Identify which cell holds the provided text, then report its [x, y] central coordinate. 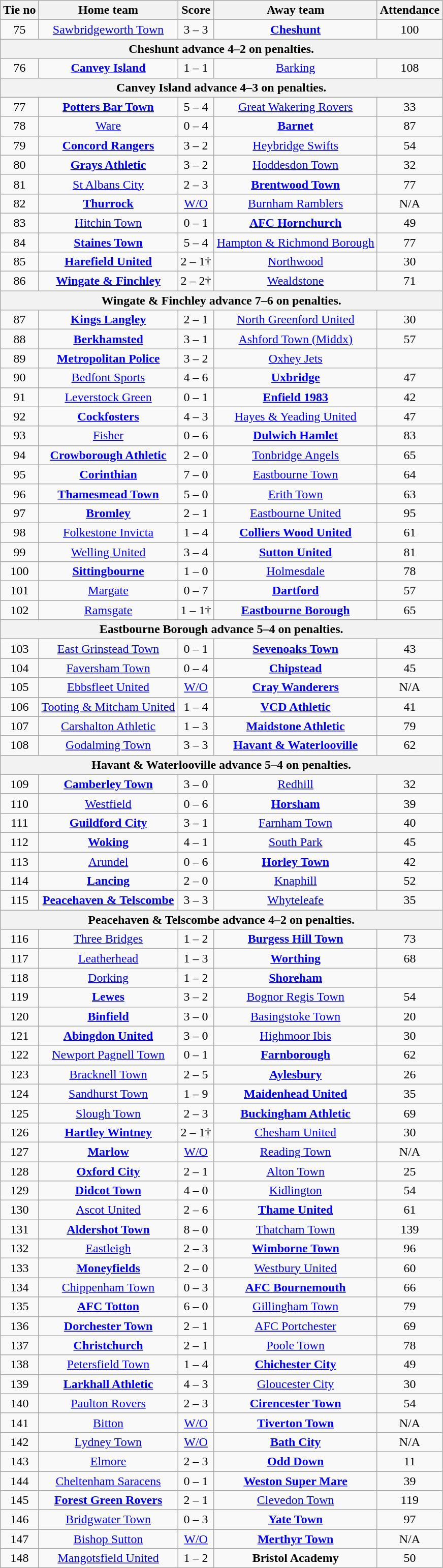
Cheshunt advance 4–2 on penalties. [221, 49]
Colliers Wood United [296, 532]
Chipstead [296, 668]
101 [19, 591]
26 [409, 1074]
Ashford Town (Middx) [296, 339]
Alton Town [296, 1171]
Heybridge Swifts [296, 145]
68 [409, 958]
Hoddesdon Town [296, 165]
Sittingbourne [108, 571]
4 – 1 [196, 842]
120 [19, 1016]
Clevedon Town [296, 1500]
Petersfield Town [108, 1365]
Tonbridge Angels [296, 455]
60 [409, 1268]
144 [19, 1481]
Bristol Academy [296, 1558]
5 – 0 [196, 494]
Chesham United [296, 1132]
Bognor Regis Town [296, 997]
Fisher [108, 436]
92 [19, 416]
Barking [296, 68]
Burgess Hill Town [296, 939]
148 [19, 1558]
91 [19, 397]
Basingstoke Town [296, 1016]
Forest Green Rovers [108, 1500]
Erith Town [296, 494]
Tooting & Mitcham United [108, 707]
South Park [296, 842]
Three Bridges [108, 939]
Odd Down [296, 1461]
Uxbridge [296, 378]
Merthyr Town [296, 1539]
Binfield [108, 1016]
Gillingham Town [296, 1307]
East Grinstead Town [108, 649]
Potters Bar Town [108, 107]
Whyteleafe [296, 900]
88 [19, 339]
93 [19, 436]
99 [19, 552]
Metropolitan Police [108, 358]
66 [409, 1287]
126 [19, 1132]
115 [19, 900]
137 [19, 1345]
Welling United [108, 552]
Leatherhead [108, 958]
Gloucester City [296, 1384]
Weston Super Mare [296, 1481]
Tie no [19, 10]
63 [409, 494]
Great Wakering Rovers [296, 107]
Slough Town [108, 1113]
Bath City [296, 1442]
Concord Rangers [108, 145]
130 [19, 1210]
Eastbourne Borough [296, 610]
Oxford City [108, 1171]
Hampton & Richmond Borough [296, 243]
Bishop Sutton [108, 1539]
North Greenford United [296, 320]
1 – 0 [196, 571]
Shoreham [296, 978]
50 [409, 1558]
105 [19, 687]
Dorchester Town [108, 1326]
Holmesdale [296, 571]
Highmoor Ibis [296, 1036]
Sevenoaks Town [296, 649]
Ramsgate [108, 610]
Dartford [296, 591]
Berkhamsted [108, 339]
Aldershot Town [108, 1229]
73 [409, 939]
Attendance [409, 10]
Woking [108, 842]
Lewes [108, 997]
90 [19, 378]
Moneyfields [108, 1268]
Leverstock Green [108, 397]
125 [19, 1113]
71 [409, 281]
Cheltenham Saracens [108, 1481]
Aylesbury [296, 1074]
Redhill [296, 784]
Westbury United [296, 1268]
143 [19, 1461]
0 – 7 [196, 591]
Newport Pagnell Town [108, 1055]
Bridgwater Town [108, 1520]
127 [19, 1152]
Eastbourne United [296, 513]
135 [19, 1307]
25 [409, 1171]
Reading Town [296, 1152]
Lydney Town [108, 1442]
131 [19, 1229]
146 [19, 1520]
Northwood [296, 262]
84 [19, 243]
132 [19, 1249]
Knaphill [296, 881]
St Albans City [108, 184]
7 – 0 [196, 474]
Home team [108, 10]
Peacehaven & Telscombe [108, 900]
Ebbsfleet United [108, 687]
Tiverton Town [296, 1423]
Camberley Town [108, 784]
121 [19, 1036]
117 [19, 958]
145 [19, 1500]
Cheshunt [296, 29]
82 [19, 203]
64 [409, 474]
Sutton United [296, 552]
Bracknell Town [108, 1074]
Wealdstone [296, 281]
Larkhall Athletic [108, 1384]
Peacehaven & Telscombe advance 4–2 on penalties. [221, 920]
Crowborough Athletic [108, 455]
Thatcham Town [296, 1229]
Hitchin Town [108, 223]
Farnham Town [296, 823]
Burnham Ramblers [296, 203]
Westfield [108, 803]
114 [19, 881]
Eastbourne Borough advance 5–4 on penalties. [221, 629]
75 [19, 29]
Oxhey Jets [296, 358]
Maidenhead United [296, 1094]
33 [409, 107]
Grays Athletic [108, 165]
Eastbourne Town [296, 474]
76 [19, 68]
Horley Town [296, 862]
128 [19, 1171]
Wimborne Town [296, 1249]
80 [19, 165]
43 [409, 649]
Havant & Waterlooville [296, 745]
89 [19, 358]
Wingate & Finchley advance 7–6 on penalties. [221, 300]
AFC Bournemouth [296, 1287]
VCD Athletic [296, 707]
Hayes & Yeading United [296, 416]
4 – 0 [196, 1191]
6 – 0 [196, 1307]
106 [19, 707]
Kings Langley [108, 320]
122 [19, 1055]
Canvey Island [108, 68]
Poole Town [296, 1345]
Sawbridgeworth Town [108, 29]
Chichester City [296, 1365]
Ascot United [108, 1210]
110 [19, 803]
133 [19, 1268]
Cirencester Town [296, 1403]
Dulwich Hamlet [296, 436]
118 [19, 978]
40 [409, 823]
1 – 1 [196, 68]
Kidlington [296, 1191]
Elmore [108, 1461]
Bromley [108, 513]
Ware [108, 126]
Enfield 1983 [296, 397]
111 [19, 823]
3 – 4 [196, 552]
Away team [296, 10]
Arundel [108, 862]
Eastleigh [108, 1249]
Thurrock [108, 203]
134 [19, 1287]
Mangotsfield United [108, 1558]
Lancing [108, 881]
Barnet [296, 126]
1 – 9 [196, 1094]
129 [19, 1191]
20 [409, 1016]
Carshalton Athletic [108, 726]
AFC Totton [108, 1307]
123 [19, 1074]
Didcot Town [108, 1191]
Cockfosters [108, 416]
103 [19, 649]
4 – 6 [196, 378]
85 [19, 262]
Cray Wanderers [296, 687]
Bedfont Sports [108, 378]
52 [409, 881]
AFC Portchester [296, 1326]
94 [19, 455]
Buckingham Athletic [296, 1113]
138 [19, 1365]
147 [19, 1539]
116 [19, 939]
Sandhurst Town [108, 1094]
Farnborough [296, 1055]
2 – 6 [196, 1210]
2 – 5 [196, 1074]
1 – 1† [196, 610]
Staines Town [108, 243]
86 [19, 281]
Wingate & Finchley [108, 281]
Chippenham Town [108, 1287]
Guildford City [108, 823]
140 [19, 1403]
Abingdon United [108, 1036]
Brentwood Town [296, 184]
Maidstone Athletic [296, 726]
41 [409, 707]
11 [409, 1461]
Worthing [296, 958]
Corinthian [108, 474]
Horsham [296, 803]
Christchurch [108, 1345]
Hartley Wintney [108, 1132]
Canvey Island advance 4–3 on penalties. [221, 87]
Thamesmead Town [108, 494]
2 – 2† [196, 281]
124 [19, 1094]
Folkestone Invicta [108, 532]
Yate Town [296, 1520]
113 [19, 862]
Margate [108, 591]
Marlow [108, 1152]
141 [19, 1423]
109 [19, 784]
Thame United [296, 1210]
104 [19, 668]
Bitton [108, 1423]
136 [19, 1326]
Faversham Town [108, 668]
Paulton Rovers [108, 1403]
Godalming Town [108, 745]
102 [19, 610]
Harefield United [108, 262]
AFC Hornchurch [296, 223]
142 [19, 1442]
Dorking [108, 978]
Havant & Waterlooville advance 5–4 on penalties. [221, 765]
Score [196, 10]
112 [19, 842]
98 [19, 532]
8 – 0 [196, 1229]
107 [19, 726]
